Extract the (x, y) coordinate from the center of the cell holding the provided text.  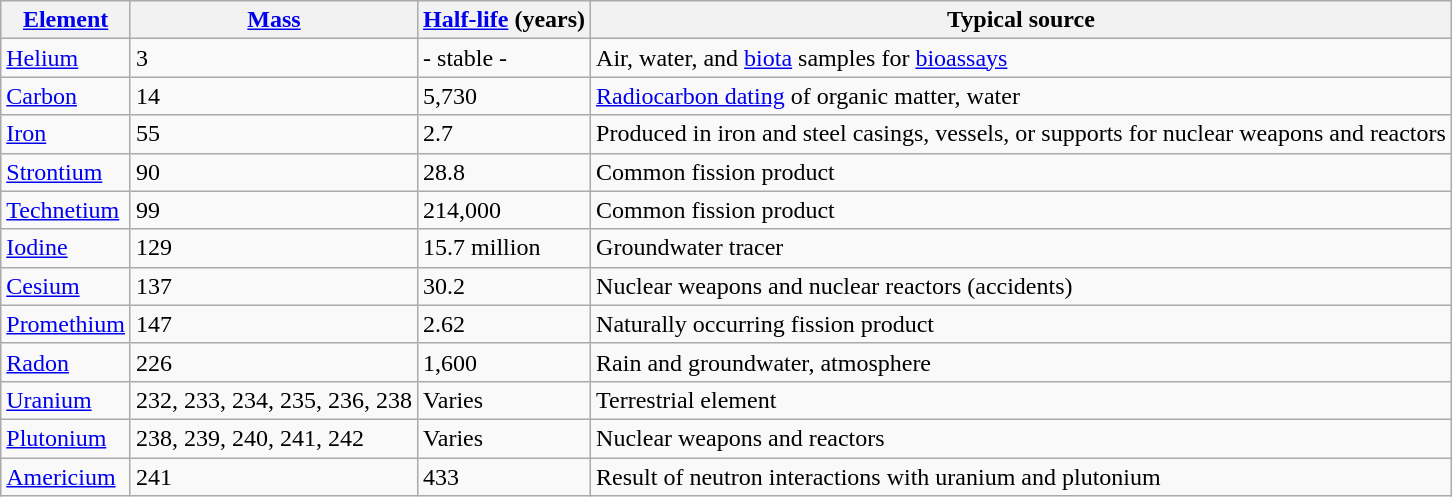
15.7 million (504, 248)
Result of neutron interactions with uranium and plutonium (1022, 477)
Promethium (66, 324)
5,730 (504, 96)
Strontium (66, 172)
99 (274, 210)
Air, water, and biota samples for bioassays (1022, 58)
14 (274, 96)
Helium (66, 58)
Plutonium (66, 438)
Rain and groundwater, atmosphere (1022, 362)
Terrestrial element (1022, 400)
Half-life (years) (504, 20)
3 (274, 58)
Mass (274, 20)
Typical source (1022, 20)
129 (274, 248)
Produced in iron and steel casings, vessels, or supports for nuclear weapons and reactors (1022, 134)
- stable - (504, 58)
238, 239, 240, 241, 242 (274, 438)
Technetium (66, 210)
Naturally occurring fission product (1022, 324)
Nuclear weapons and reactors (1022, 438)
241 (274, 477)
433 (504, 477)
Groundwater tracer (1022, 248)
Nuclear weapons and nuclear reactors (accidents) (1022, 286)
Iodine (66, 248)
Radon (66, 362)
2.7 (504, 134)
Americium (66, 477)
90 (274, 172)
1,600 (504, 362)
137 (274, 286)
30.2 (504, 286)
Cesium (66, 286)
Uranium (66, 400)
226 (274, 362)
Iron (66, 134)
232, 233, 234, 235, 236, 238 (274, 400)
Radiocarbon dating of organic matter, water (1022, 96)
55 (274, 134)
147 (274, 324)
28.8 (504, 172)
2.62 (504, 324)
214,000 (504, 210)
Element (66, 20)
Carbon (66, 96)
